Find where the given text appears and provide that cell's center as [x, y] coordinate. 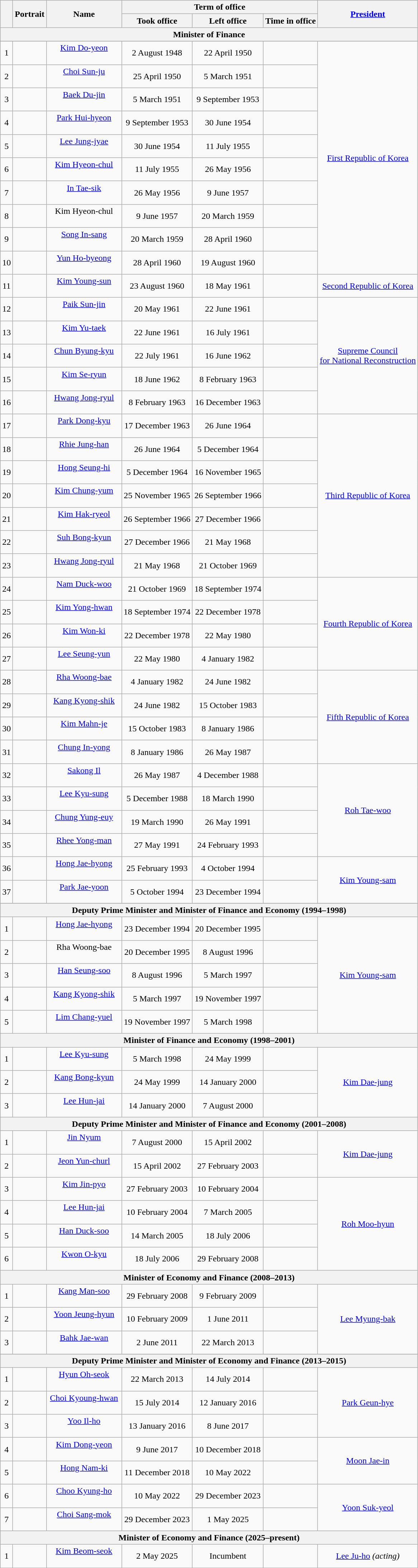
Hong Nam-ki [84, 1473]
Song In-sang [84, 239]
2 August 1948 [157, 53]
25 [6, 612]
8 June 2017 [228, 1426]
32 [6, 775]
2 June 2011 [157, 1342]
Kim Chung-yum [84, 496]
Kim Dong-yeon [84, 1449]
Kim Won-ki [84, 635]
11 [6, 286]
26 [6, 635]
Kim Mahn-je [84, 728]
4 October 1994 [228, 868]
Park Geun-hye [368, 1403]
Choo Kyung-ho [84, 1496]
Lee Ju-ho (acting) [368, 1556]
Time in office [291, 21]
25 February 1993 [157, 868]
12 [6, 309]
19 March 1990 [157, 822]
Choi Sun-ju [84, 76]
28 [6, 682]
1 May 2025 [228, 1519]
Yoon Jeung-hyun [84, 1319]
Term of office [219, 7]
Park Jae-yoon [84, 892]
Kang Bong-kyun [84, 1082]
20 May 1961 [157, 309]
Paik Sun-jin [84, 309]
14 July 2014 [228, 1380]
Minister of Finance [209, 34]
First Republic of Korea [368, 158]
21 [6, 519]
Jin Nyum [84, 1143]
Minister of Finance and Economy (1998–2001) [209, 1040]
Chung In-yong [84, 752]
Han Seung-soo [84, 975]
16 July 1961 [228, 332]
Park Hui-hyeon [84, 122]
Lee Jung-jyae [84, 146]
Kim Young-sun [84, 286]
Portrait [30, 14]
15 [6, 379]
22 [6, 542]
Kim Yong-hwan [84, 612]
10 December 2018 [228, 1449]
12 January 2016 [228, 1403]
Deputy Prime Minister and Minister of Economy and Finance (2013–2015) [209, 1361]
37 [6, 892]
19 August 1960 [228, 262]
27 May 1991 [157, 845]
15 July 2014 [157, 1403]
11 December 2018 [157, 1473]
Kwon O-kyu [84, 1259]
Chung Yung-euy [84, 822]
25 April 1950 [157, 76]
13 January 2016 [157, 1426]
Kim Jin-pyo [84, 1189]
Park Dong-kyu [84, 425]
18 May 1961 [228, 286]
Lee Myung-bak [368, 1319]
Kang Man-soo [84, 1296]
Deputy Prime Minister and Minister of Finance and Economy (1994–1998) [209, 910]
Suh Bong-kyun [84, 542]
18 [6, 449]
9 February 2009 [228, 1296]
Minister of Economy and Finance (2025–present) [209, 1538]
30 [6, 728]
Sakong Il [84, 775]
33 [6, 799]
President [368, 14]
Rhie Jung-han [84, 449]
20 [6, 496]
24 [6, 589]
1 June 2011 [228, 1319]
16 June 1962 [228, 356]
Jeon Yun-churl [84, 1165]
4 December 1988 [228, 775]
27 [6, 659]
Yoon Suk-yeol [368, 1507]
16 [6, 403]
2 May 2025 [157, 1556]
22 July 1961 [157, 356]
Kim Hak-ryeol [84, 519]
Choi Kyoung-hwan [84, 1403]
Moon Jae-in [368, 1461]
Nam Duck-woo [84, 589]
10 February 2009 [157, 1319]
17 December 1963 [157, 425]
Roh Tae-woo [368, 810]
10 [6, 262]
16 November 1965 [228, 472]
Supreme Councilfor National Reconstruction [368, 356]
Deputy Prime Minister and Minister of Finance and Economy (2001–2008) [209, 1124]
9 June 2017 [157, 1449]
Baek Du-jin [84, 100]
35 [6, 845]
14 [6, 356]
Yoo Il-ho [84, 1426]
25 November 1965 [157, 496]
36 [6, 868]
Roh Moo-hyun [368, 1224]
Kim Se-ryun [84, 379]
14 March 2005 [157, 1236]
18 March 1990 [228, 799]
Lim Chang-yuel [84, 1022]
Name [84, 14]
Bahk Jae-wan [84, 1342]
Chun Byung-kyu [84, 356]
18 June 1962 [157, 379]
Hong Seung-hi [84, 472]
Choi Sang-mok [84, 1519]
Took office [157, 21]
Kim Beom-seok [84, 1556]
Kim Yu-taek [84, 332]
Yun Ho-byeong [84, 262]
31 [6, 752]
8 [6, 216]
In Tae-sik [84, 193]
Han Duck-soo [84, 1236]
Fifth Republic of Korea [368, 717]
23 August 1960 [157, 286]
16 December 1963 [228, 403]
Minister of Economy and Finance (2008–2013) [209, 1277]
17 [6, 425]
24 February 1993 [228, 845]
Kim Do-yeon [84, 53]
5 December 1988 [157, 799]
29 [6, 706]
Hyun Oh-seok [84, 1380]
Rhee Yong-man [84, 845]
Third Republic of Korea [368, 496]
5 October 1994 [157, 892]
7 March 2005 [228, 1212]
13 [6, 332]
Lee Seung-yun [84, 659]
Left office [228, 21]
23 [6, 565]
Second Republic of Korea [368, 286]
22 April 1950 [228, 53]
9 [6, 239]
26 May 1991 [228, 822]
19 [6, 472]
34 [6, 822]
Incumbent [228, 1556]
Fourth Republic of Korea [368, 624]
